Extract the (x, y) coordinate from the center of the cell holding the provided text.  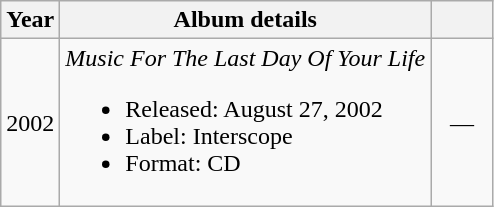
2002 (30, 122)
Music For The Last Day Of Your LifeReleased: August 27, 2002Label: InterscopeFormat: CD (246, 122)
— (462, 122)
Year (30, 20)
Album details (246, 20)
